Locate the cell with the specified text and output its [X, Y] center coordinate. 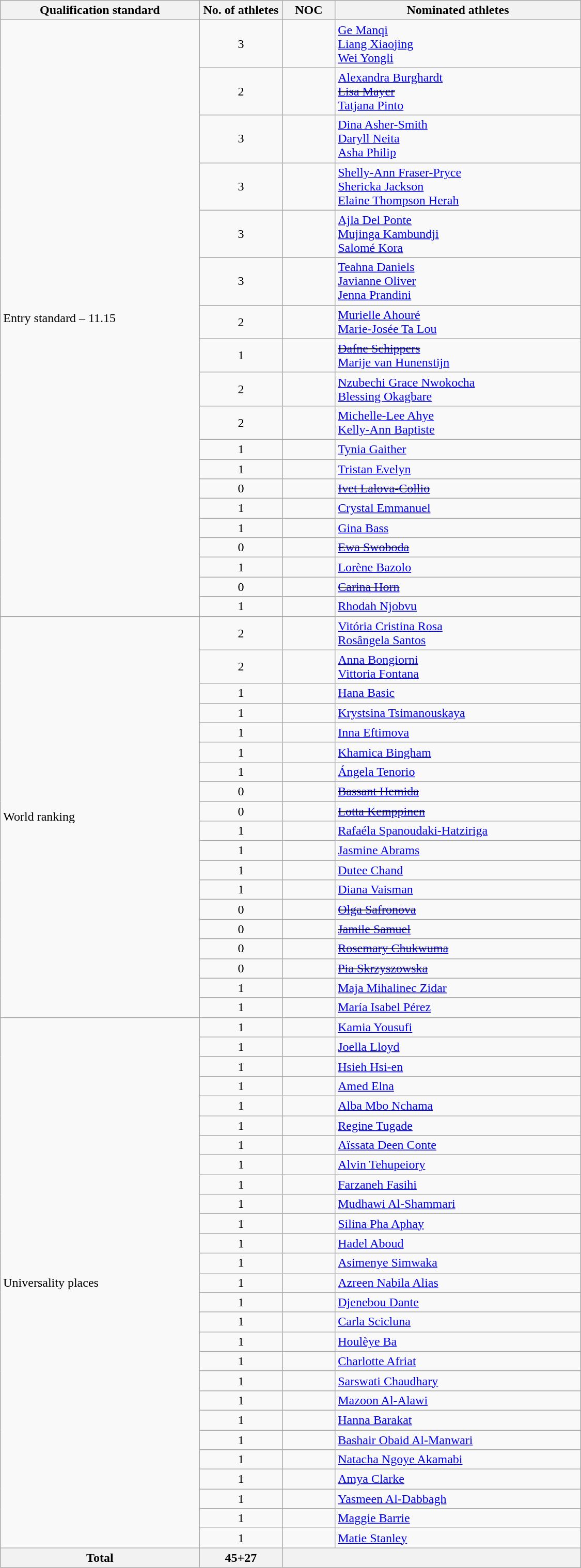
Matie Stanley [458, 1538]
Dafne SchippersMarije van Hunenstijn [458, 355]
Amed Elna [458, 1086]
Mudhawi Al-Shammari [458, 1204]
45+27 [241, 1558]
Regine Tugade [458, 1126]
World ranking [100, 817]
Amya Clarke [458, 1479]
Qualification standard [100, 10]
Vitória Cristina RosaRosângela Santos [458, 633]
Inna Eftimova [458, 732]
Maja Mihalinec Zidar [458, 988]
No. of athletes [241, 10]
Mazoon Al-Alawi [458, 1400]
Alvin Tehupeiory [458, 1165]
Houlèye Ba [458, 1341]
Jasmine Abrams [458, 851]
Nominated athletes [458, 10]
Azreen Nabila Alias [458, 1283]
Krystsina Tsimanouskaya [458, 713]
Tynia Gaither [458, 449]
Alexandra BurghardtLisa MayerTatjana Pinto [458, 91]
Ajla Del PonteMujinga KambundjiSalomé Kora [458, 234]
Dutee Chand [458, 870]
Pia Skrzyszowska [458, 968]
Rosemary Chukwuma [458, 949]
NOC [309, 10]
Total [100, 1558]
Hanna Barakat [458, 1420]
Ivet Lalova-Collio [458, 489]
Crystal Emmanuel [458, 508]
Rhodah Njobvu [458, 606]
Maggie Barrie [458, 1518]
Nzubechi Grace NwokochaBlessing Okagbare [458, 389]
Rafaéla Spanoudaki-Hatziriga [458, 831]
Dina Asher-SmithDaryll NeitaAsha Philip [458, 139]
Olga Safronova [458, 909]
Teahna DanielsJavianne OliverJenna Prandini [458, 281]
Carina Horn [458, 587]
María Isabel Pérez [458, 1007]
Kamia Yousufi [458, 1027]
Shelly-Ann Fraser-PryceShericka JacksonElaine Thompson Herah [458, 186]
Asimenye Simwaka [458, 1263]
Carla Scicluna [458, 1322]
Charlotte Afriat [458, 1361]
Lorène Bazolo [458, 567]
Aïssata Deen Conte [458, 1145]
Jamile Samuel [458, 929]
Joella Lloyd [458, 1047]
Ángela Tenorio [458, 772]
Hana Basic [458, 693]
Farzaneh Fasihi [458, 1185]
Djenebou Dante [458, 1302]
Bassant Hemida [458, 791]
Ge ManqiLiang XiaojingWei Yongli [458, 44]
Lotta Kemppinen [458, 811]
Gina Bass [458, 528]
Michelle-Lee AhyeKelly-Ann Baptiste [458, 422]
Khamica Bingham [458, 752]
Murielle AhouréMarie-Josée Ta Lou [458, 322]
Tristan Evelyn [458, 469]
Diana Vaisman [458, 890]
Natacha Ngoye Akamabi [458, 1460]
Yasmeen Al-Dabbagh [458, 1499]
Bashair Obaid Al-Manwari [458, 1439]
Hadel Aboud [458, 1243]
Hsieh Hsi-en [458, 1066]
Alba Mbo Nchama [458, 1106]
Silina Pha Aphay [458, 1224]
Universality places [100, 1283]
Sarswati Chaudhary [458, 1381]
Anna BongiorniVittoria Fontana [458, 667]
Ewa Swoboda [458, 548]
Entry standard – 11.15 [100, 318]
